Find where the given text appears and provide that cell's center as (X, Y) coordinate. 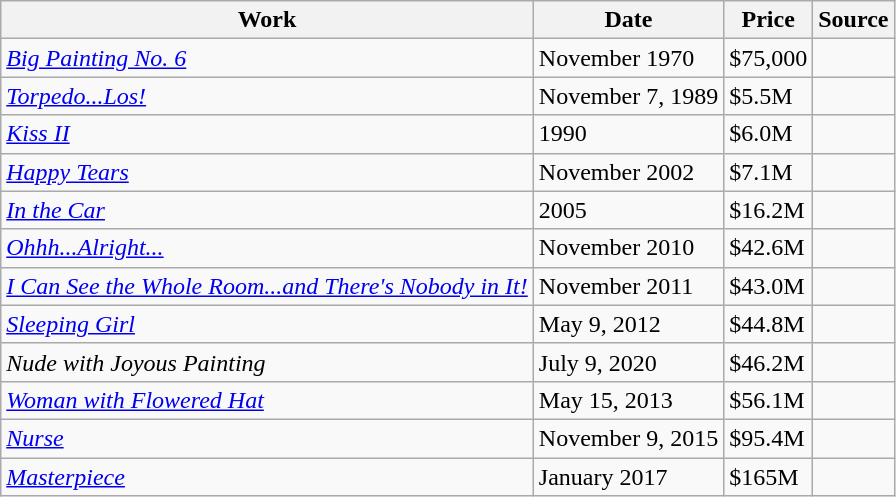
Happy Tears (268, 172)
Date (628, 20)
November 2010 (628, 248)
Nude with Joyous Painting (268, 362)
Work (268, 20)
May 9, 2012 (628, 324)
November 9, 2015 (628, 438)
$42.6M (768, 248)
Price (768, 20)
I Can See the Whole Room...and There's Nobody in It! (268, 286)
In the Car (268, 210)
Woman with Flowered Hat (268, 400)
Sleeping Girl (268, 324)
November 1970 (628, 58)
$44.8M (768, 324)
$43.0M (768, 286)
Torpedo...Los! (268, 96)
Ohhh...Alright... (268, 248)
$7.1M (768, 172)
$5.5M (768, 96)
1990 (628, 134)
$6.0M (768, 134)
Source (854, 20)
$75,000 (768, 58)
2005 (628, 210)
$56.1M (768, 400)
November 2002 (628, 172)
$16.2M (768, 210)
Masterpiece (268, 477)
$95.4M (768, 438)
July 9, 2020 (628, 362)
November 2011 (628, 286)
November 7, 1989 (628, 96)
Nurse (268, 438)
$46.2M (768, 362)
May 15, 2013 (628, 400)
Big Painting No. 6 (268, 58)
January 2017 (628, 477)
Kiss II (268, 134)
$165M (768, 477)
